Determine the [x, y] coordinate at the center of the cell enclosing the given text.  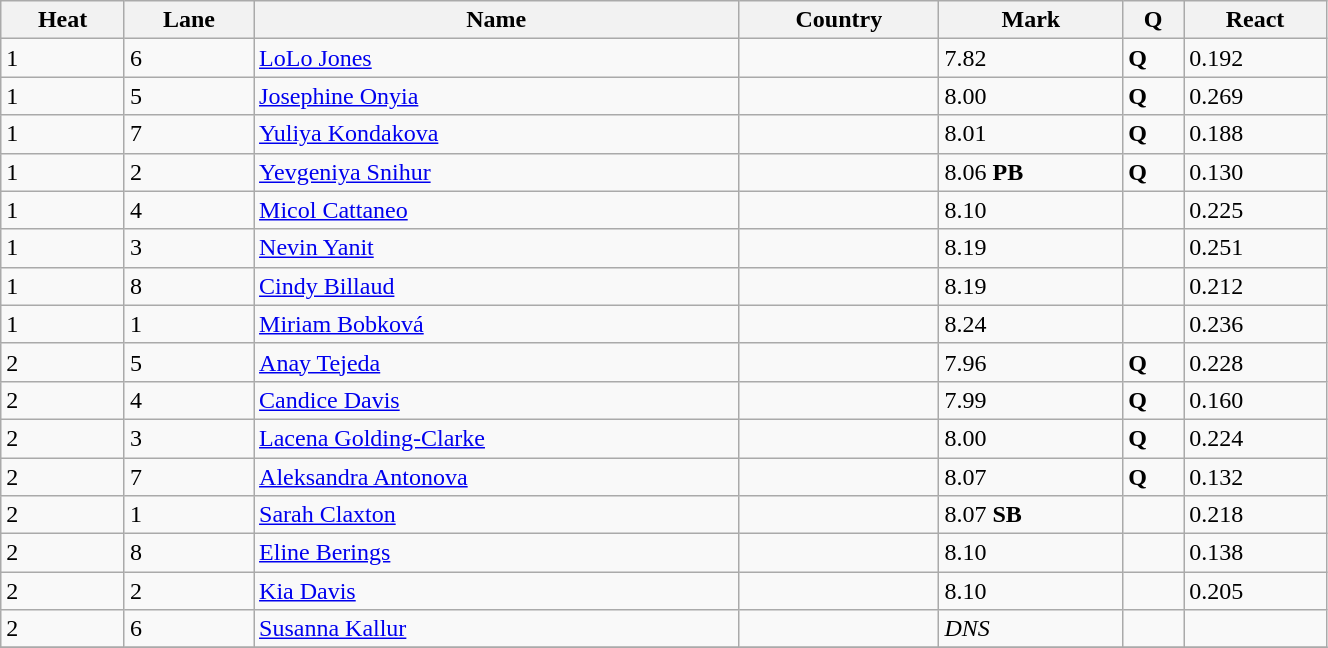
0.132 [1256, 477]
Sarah Claxton [496, 515]
Candice Davis [496, 400]
Susanna Kallur [496, 629]
0.138 [1256, 553]
8.01 [1031, 134]
7.82 [1031, 58]
0.160 [1256, 400]
0.269 [1256, 96]
Cindy Billaud [496, 286]
8.24 [1031, 324]
React [1256, 20]
0.225 [1256, 210]
Miriam Bobková [496, 324]
Heat [63, 20]
7.96 [1031, 362]
0.205 [1256, 591]
Anay Tejeda [496, 362]
Lane [188, 20]
8.07 [1031, 477]
Yuliya Kondakova [496, 134]
Kia Davis [496, 591]
Lacena Golding-Clarke [496, 438]
Name [496, 20]
0.224 [1256, 438]
Nevin Yanit [496, 248]
Country [839, 20]
Mark [1031, 20]
DNS [1031, 629]
0.130 [1256, 172]
7.99 [1031, 400]
0.228 [1256, 362]
0.251 [1256, 248]
Josephine Onyia [496, 96]
Eline Berings [496, 553]
0.192 [1256, 58]
0.188 [1256, 134]
0.236 [1256, 324]
Aleksandra Antonova [496, 477]
0.212 [1256, 286]
0.218 [1256, 515]
Micol Cattaneo [496, 210]
LoLo Jones [496, 58]
Yevgeniya Snihur [496, 172]
8.07 SB [1031, 515]
8.06 PB [1031, 172]
